Output the (X, Y) coordinate of the center of the cell containing the given text.  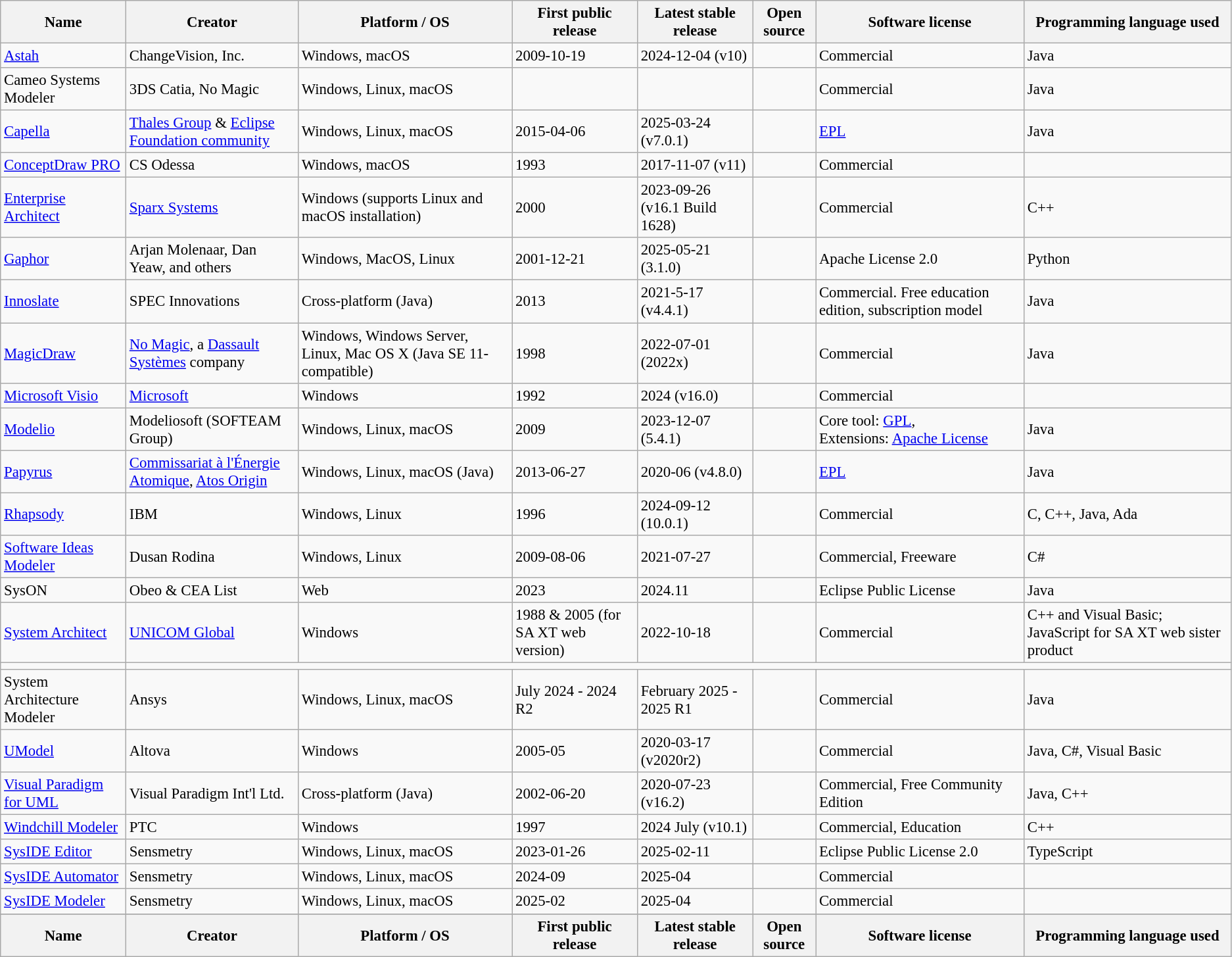
SysON (63, 590)
SysIDE Automator (63, 877)
Papyrus (63, 471)
CS Odessa (212, 165)
2025-02-11 (694, 852)
SysIDE Editor (63, 852)
Software Ideas Modeler (63, 556)
2020-03-17 (v2020r2) (694, 751)
Apache License 2.0 (920, 259)
2005-05 (575, 751)
1992 (575, 395)
Java, C++ (1127, 793)
2001-12-21 (575, 259)
2024 July (v10.1) (694, 827)
UModel (63, 751)
Obeo & CEA List (212, 590)
2022-10-18 (694, 633)
2009-10-19 (575, 56)
System Architecture Modeler (63, 700)
2023-09-26 (v16.1 Build 1628) (694, 208)
Web (405, 590)
1996 (575, 514)
Visual Paradigm for UML (63, 793)
2021-07-27 (694, 556)
2000 (575, 208)
1998 (575, 353)
ConceptDraw PRO (63, 165)
2024.11 (694, 590)
C, C++, Java, Ada (1127, 514)
Eclipse Public License 2.0 (920, 852)
Capella (63, 132)
Java, C#, Visual Basic (1127, 751)
2025-05-21 (3.1.0) (694, 259)
Commissariat à l'Énergie Atomique, Atos Origin (212, 471)
February 2025 - 2025 R1 (694, 700)
2020-07-23 (v16.2) (694, 793)
ChangeVision, Inc. (212, 56)
PTC (212, 827)
Core tool: GPL, Extensions: Apache License (920, 429)
Altova (212, 751)
2025-02 (575, 902)
Modeliosoft (SOFTEAM Group) (212, 429)
2022-07-01 (2022x) (694, 353)
2021-5-17 (v4.4.1) (694, 301)
2023-12-07 (5.4.1) (694, 429)
Cameo Systems Modeler (63, 89)
Windchill Modeler (63, 827)
2002-06-20 (575, 793)
Visual Paradigm Int'l Ltd. (212, 793)
1997 (575, 827)
2015-04-06 (575, 132)
Windows, Windows Server, Linux, Mac OS X (Java SE 11-compatible) (405, 353)
C++ and Visual Basic; JavaScript for SA XT web sister product (1127, 633)
Windows, MacOS, Linux (405, 259)
2013-06-27 (575, 471)
2024 (v16.0) (694, 395)
2024-09-12 (10.0.1) (694, 514)
July 2024 - 2024 R2 (575, 700)
Commercial, Freeware (920, 556)
Commercial. Free education edition, subscription model (920, 301)
System Architect (63, 633)
Gaphor (63, 259)
1988 & 2005 (for SA XT web version) (575, 633)
Astah (63, 56)
2024-12-04 (v10) (694, 56)
2024-09 (575, 877)
SPEC Innovations (212, 301)
Windows (supports Linux and macOS installation) (405, 208)
2013 (575, 301)
2017-11-07 (v11) (694, 165)
UNICOM Global (212, 633)
Enterprise Architect (63, 208)
Microsoft (212, 395)
Dusan Rodina (212, 556)
Thales Group & Eclipse Foundation community (212, 132)
2020-06 (v4.8.0) (694, 471)
Commercial, Education (920, 827)
2023 (575, 590)
Eclipse Public License (920, 590)
Sparx Systems (212, 208)
Innoslate (63, 301)
Python (1127, 259)
No Magic, a Dassault Systèmes company (212, 353)
C# (1127, 556)
Ansys (212, 700)
2023-01-26 (575, 852)
2009 (575, 429)
2009-08-06 (575, 556)
MagicDraw (63, 353)
2025-03-24 (v7.0.1) (694, 132)
Commercial, Free Community Edition (920, 793)
Modelio (63, 429)
IBM (212, 514)
TypeScript (1127, 852)
3DS Catia, No Magic (212, 89)
Microsoft Visio (63, 395)
1993 (575, 165)
SysIDE Modeler (63, 902)
Rhapsody (63, 514)
Windows, Linux, macOS (Java) (405, 471)
Arjan Molenaar, Dan Yeaw, and others (212, 259)
